Output the (X, Y) coordinate of the center of the cell containing the given text.  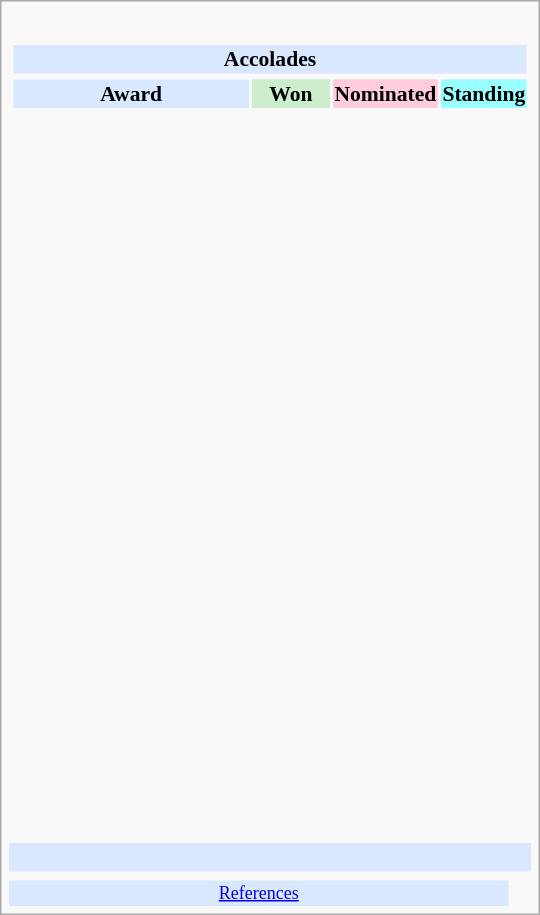
Accolades Award Won Nominated Standing (270, 428)
Nominated (386, 93)
Award (131, 93)
Standing (484, 93)
Accolades (270, 59)
Won (291, 93)
References (259, 893)
